Locate the cell with the specified text and output its (X, Y) center coordinate. 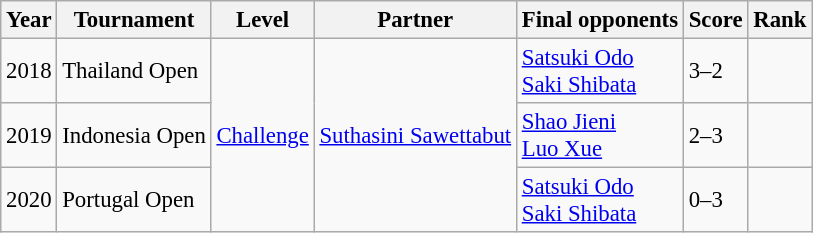
Final opponents (600, 20)
2019 (29, 136)
Shao JieniLuo Xue (600, 136)
Tournament (134, 20)
Year (29, 20)
Indonesia Open (134, 136)
2–3 (716, 136)
2020 (29, 200)
Rank (780, 20)
Level (262, 20)
Portugal Open (134, 200)
Suthasini Sawettabut (415, 136)
0–3 (716, 200)
3–2 (716, 72)
Challenge (262, 136)
2018 (29, 72)
Thailand Open (134, 72)
Score (716, 20)
Partner (415, 20)
